Locate the cell with the specified text and output its [X, Y] center coordinate. 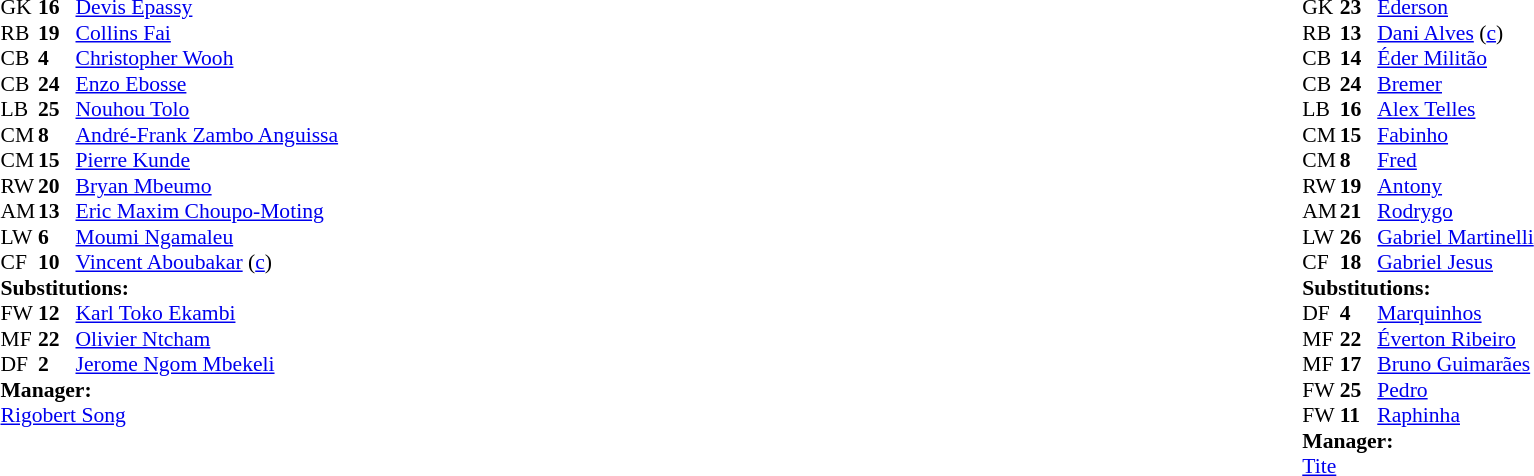
16 [1359, 109]
Karl Toko Ekambi [208, 313]
Marquinhos [1455, 313]
Olivier Ntcham [208, 339]
Eric Maxim Choupo-Moting [208, 211]
Bremer [1455, 84]
10 [57, 263]
Éverton Ribeiro [1455, 339]
Dani Alves (c) [1455, 33]
20 [57, 186]
14 [1359, 59]
Pedro [1455, 390]
Antony [1455, 186]
6 [57, 237]
26 [1359, 237]
André-Frank Zambo Anguissa [208, 135]
Fabinho [1455, 135]
Enzo Ebosse [208, 84]
Bryan Mbeumo [208, 186]
21 [1359, 211]
Fred [1455, 161]
Christopher Wooh [208, 59]
Jerome Ngom Mbekeli [208, 365]
Vincent Aboubakar (c) [208, 263]
Éder Militão [1455, 59]
12 [57, 313]
Nouhou Tolo [208, 109]
Gabriel Jesus [1455, 263]
17 [1359, 365]
Gabriel Martinelli [1455, 237]
Pierre Kunde [208, 161]
Rigobert Song [169, 415]
18 [1359, 263]
Rodrygo [1455, 211]
Raphinha [1455, 415]
Moumi Ngamaleu [208, 237]
Collins Fai [208, 33]
2 [57, 365]
Alex Telles [1455, 109]
Bruno Guimarães [1455, 365]
11 [1359, 415]
